Detect which cell encompasses the target text, then output its [X, Y] center coordinate. 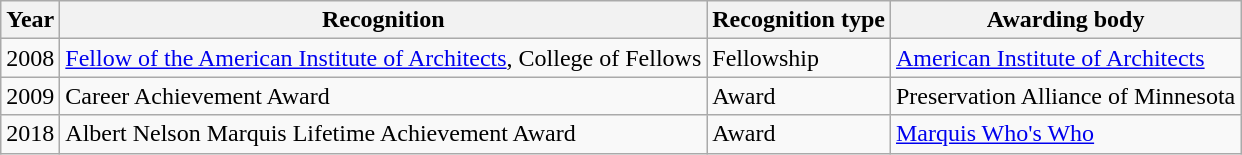
Preservation Alliance of Minnesota [1065, 96]
Year [30, 20]
Fellowship [799, 58]
2008 [30, 58]
Career Achievement Award [384, 96]
2009 [30, 96]
American Institute of Architects [1065, 58]
Fellow of the American Institute of Architects, College of Fellows [384, 58]
Marquis Who's Who [1065, 134]
Albert Nelson Marquis Lifetime Achievement Award [384, 134]
Awarding body [1065, 20]
Recognition type [799, 20]
Recognition [384, 20]
2018 [30, 134]
